Return the (X, Y) coordinate for the center point of the cell that contains the specified text.  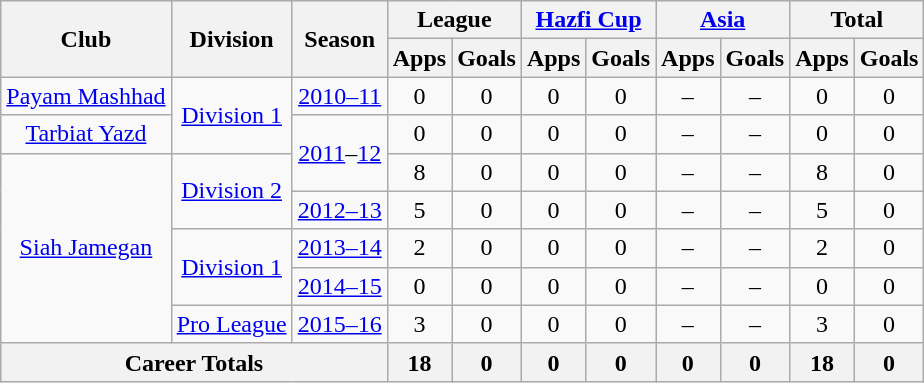
Total (857, 20)
2012–13 (340, 210)
2015–16 (340, 324)
2011–12 (340, 153)
Siah Jamegan (86, 248)
Career Totals (194, 362)
League (454, 20)
Pro League (232, 324)
Hazfi Cup (588, 20)
Tarbiat Yazd (86, 134)
Division (232, 39)
2013–14 (340, 248)
2010–11 (340, 96)
Payam Mashhad (86, 96)
Club (86, 39)
2014–15 (340, 286)
Division 2 (232, 191)
Season (340, 39)
Asia (723, 20)
